For the text-containing cell, return its midpoint in [x, y] coordinate format. 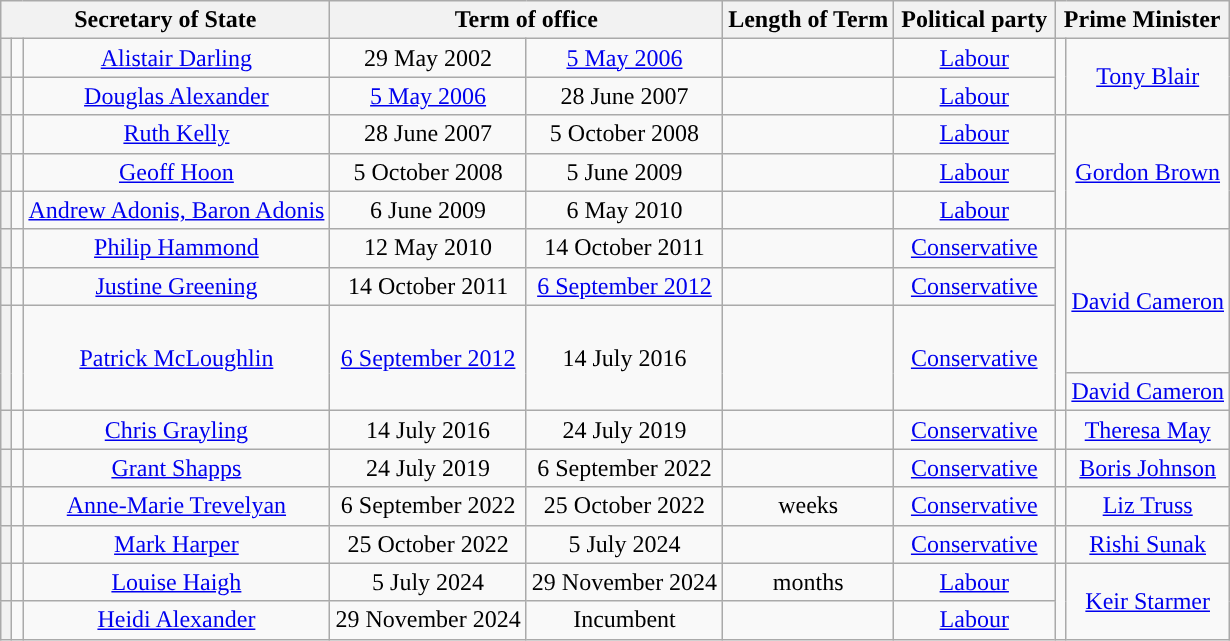
Douglas Alexander [176, 96]
Tony Blair [1148, 77]
5 June 2009 [624, 172]
weeks [808, 506]
months [808, 582]
Chris Grayling [176, 430]
Alistair Darling [176, 58]
Grant Shapps [176, 468]
Theresa May [1148, 430]
6 May 2010 [624, 210]
Boris Johnson [1148, 468]
Rishi Sunak [1148, 544]
Term of office [526, 20]
Justine Greening [176, 286]
Secretary of State [166, 20]
Louise Haigh [176, 582]
Andrew Adonis, Baron Adonis [176, 210]
Heidi Alexander [176, 620]
12 May 2010 [428, 248]
29 May 2002 [428, 58]
Patrick McLoughlin [176, 358]
Gordon Brown [1148, 172]
Anne-Marie Trevelyan [176, 506]
Political party [974, 20]
Ruth Kelly [176, 134]
Length of Term [808, 20]
Geoff Hoon [176, 172]
Philip Hammond [176, 248]
Liz Truss [1148, 506]
6 June 2009 [428, 210]
Prime Minister [1142, 20]
Keir Starmer [1148, 601]
Incumbent [624, 620]
Mark Harper [176, 544]
